For the text-containing cell, return its midpoint in (X, Y) coordinate format. 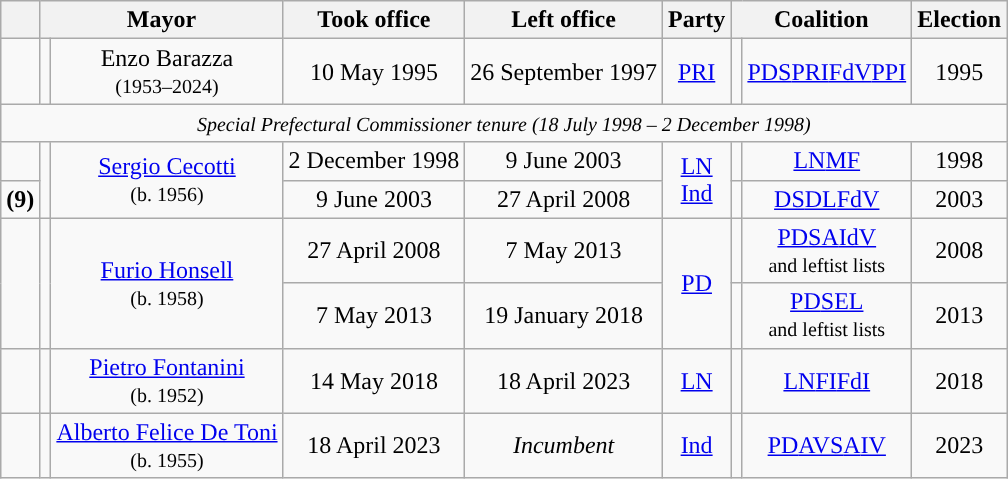
Enzo Barazza(1953–2024) (167, 72)
PDSELand leftist lists (827, 316)
19 January 2018 (564, 316)
Election (960, 20)
2 December 1998 (374, 161)
PDSPRIFdVPPI (827, 72)
Pietro Fontanini(b. 1952) (167, 380)
Left office (564, 20)
2023 (960, 446)
2003 (960, 199)
DSDLFdV (827, 199)
LNFIFdI (827, 380)
14 May 2018 (374, 380)
LN (696, 380)
1995 (960, 72)
Furio Honsell(b. 1958) (167, 283)
Took office (374, 20)
26 September 1997 (564, 72)
2018 (960, 380)
Party (696, 20)
Alberto Felice De Toni(b. 1955) (167, 446)
2008 (960, 250)
(9) (20, 199)
LNInd (696, 180)
Ind (696, 446)
2013 (960, 316)
LNMF (827, 161)
Sergio Cecotti(b. 1956) (167, 180)
Incumbent (564, 446)
PD (696, 283)
PDAVSAIV (827, 446)
PRI (696, 72)
Coalition (822, 20)
Special Prefectural Commissioner tenure (18 July 1998 – 2 December 1998) (504, 123)
10 May 1995 (374, 72)
PDSAIdVand leftist lists (827, 250)
1998 (960, 161)
Mayor (162, 20)
